Determine the (x, y) coordinate at the center of the cell enclosing the given text.  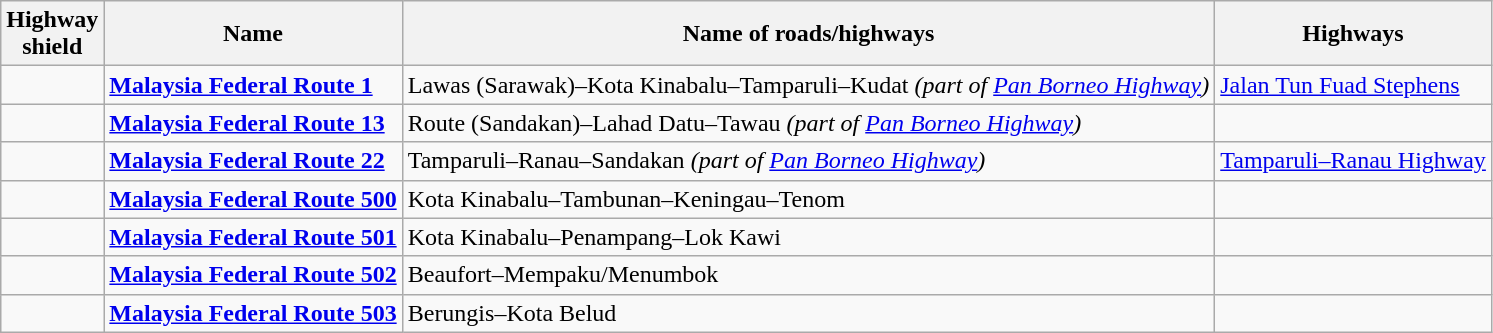
Kota Kinabalu–Tambunan–Keningau–Tenom (808, 199)
Kota Kinabalu–Penampang–Lok Kawi (808, 237)
Name (253, 34)
Malaysia Federal Route 500 (253, 199)
Malaysia Federal Route 22 (253, 161)
Malaysia Federal Route 503 (253, 313)
Route (Sandakan)–Lahad Datu–Tawau (part of Pan Borneo Highway) (808, 123)
Highway shield (52, 34)
Tamparuli–Ranau Highway (1354, 161)
Malaysia Federal Route 501 (253, 237)
Malaysia Federal Route 1 (253, 85)
Lawas (Sarawak)–Kota Kinabalu–Tamparuli–Kudat (part of Pan Borneo Highway) (808, 85)
Tamparuli–Ranau–Sandakan (part of Pan Borneo Highway) (808, 161)
Malaysia Federal Route 13 (253, 123)
Highways (1354, 34)
Name of roads/highways (808, 34)
Jalan Tun Fuad Stephens (1354, 85)
Beaufort–Mempaku/Menumbok (808, 275)
Berungis–Kota Belud (808, 313)
Malaysia Federal Route 502 (253, 275)
